Find where the given text appears and provide that cell's center as [x, y] coordinate. 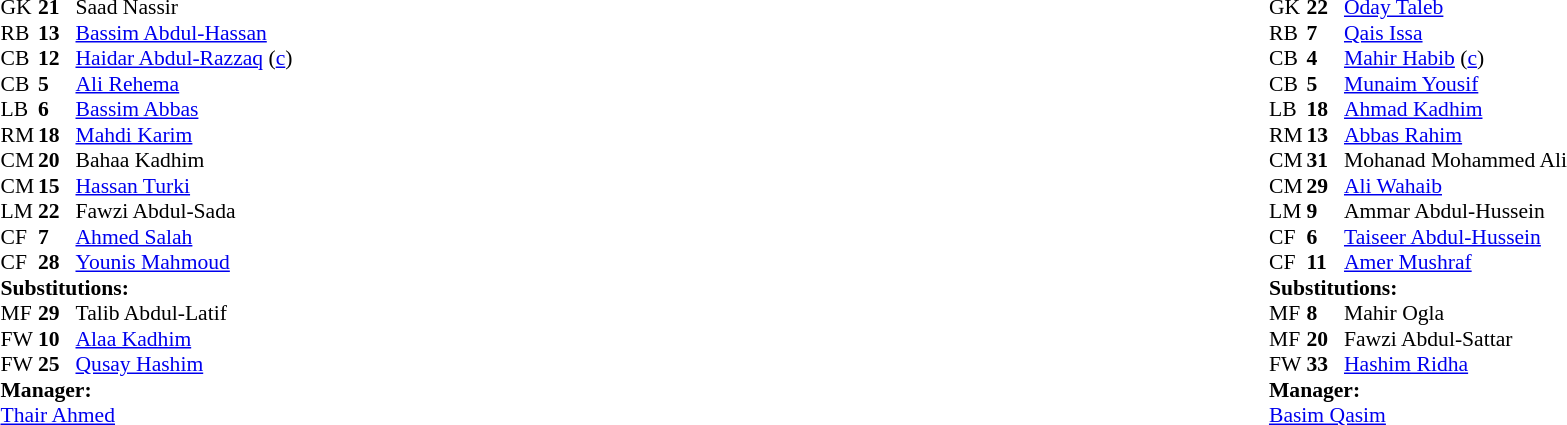
11 [1325, 263]
Bassim Abdul-Hassan [184, 33]
Fawzi Abdul-Sattar [1456, 339]
25 [57, 365]
Ali Wahaib [1456, 186]
Ahmad Kadhim [1456, 109]
Ahmed Salah [184, 237]
Mahir Habib (c) [1456, 59]
Talib Abdul-Latif [184, 313]
9 [1325, 211]
28 [57, 263]
Hashim Ridha [1456, 365]
Fawzi Abdul-Sada [184, 211]
Alaa Kadhim [184, 339]
Mahir Ogla [1456, 313]
Mahdi Karim [184, 135]
Haidar Abdul-Razzaq (c) [184, 59]
Mohanad Mohammed Ali [1456, 161]
Taiseer Abdul-Hussein [1456, 237]
Bassim Abbas [184, 109]
4 [1325, 59]
Younis Mahmoud [184, 263]
15 [57, 186]
10 [57, 339]
31 [1325, 161]
Bahaa Kadhim [184, 161]
33 [1325, 365]
Qais Issa [1456, 33]
Amer Mushraf [1456, 263]
Ali Rehema [184, 84]
8 [1325, 313]
12 [57, 59]
Abbas Rahim [1456, 135]
Qusay Hashim [184, 365]
Munaim Yousif [1456, 84]
Hassan Turki [184, 186]
Ammar Abdul-Hussein [1456, 211]
22 [57, 211]
